Extract the [X, Y] coordinate from the center of the cell holding the provided text.  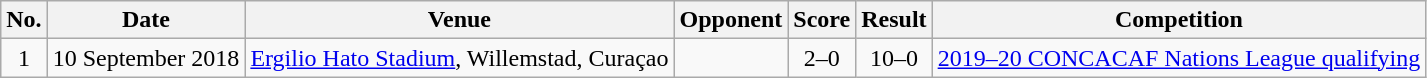
Date [146, 20]
Ergilio Hato Stadium, Willemstad, Curaçao [460, 58]
Competition [1179, 20]
Opponent [731, 20]
1 [24, 58]
2019–20 CONCACAF Nations League qualifying [1179, 58]
Venue [460, 20]
10 September 2018 [146, 58]
Score [822, 20]
2–0 [822, 58]
Result [894, 20]
10–0 [894, 58]
No. [24, 20]
